Pinpoint the cell where the given text exists, returning its (X, Y) midpoint coordinate. 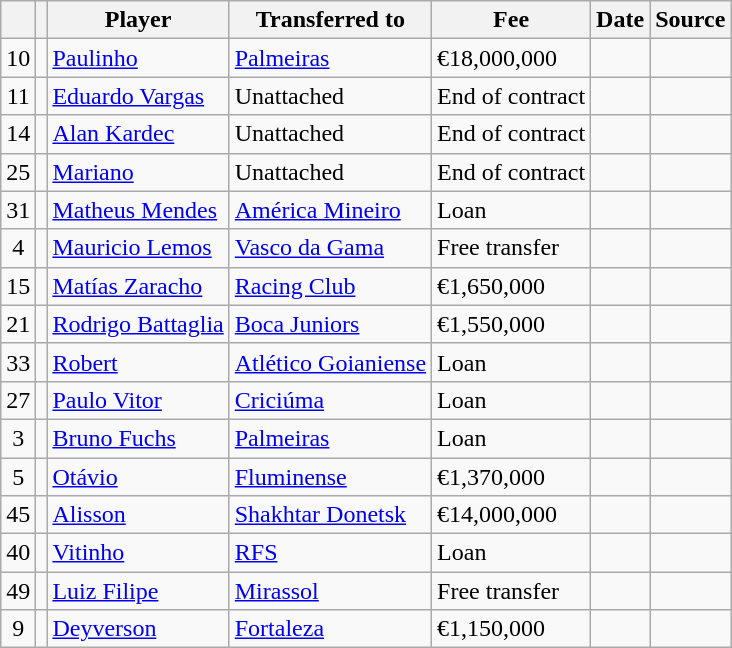
€1,370,000 (512, 477)
Matheus Mendes (138, 210)
15 (18, 286)
45 (18, 515)
31 (18, 210)
49 (18, 591)
Fee (512, 20)
4 (18, 248)
€1,150,000 (512, 629)
Robert (138, 362)
40 (18, 553)
Otávio (138, 477)
Atlético Goianiense (330, 362)
25 (18, 172)
€14,000,000 (512, 515)
14 (18, 134)
Mauricio Lemos (138, 248)
€1,550,000 (512, 324)
Shakhtar Donetsk (330, 515)
5 (18, 477)
9 (18, 629)
11 (18, 96)
3 (18, 438)
Boca Juniors (330, 324)
Paulo Vitor (138, 400)
€18,000,000 (512, 58)
Fluminense (330, 477)
Mirassol (330, 591)
Vitinho (138, 553)
€1,650,000 (512, 286)
Alan Kardec (138, 134)
Matías Zaracho (138, 286)
Alisson (138, 515)
Player (138, 20)
Date (620, 20)
RFS (330, 553)
Paulinho (138, 58)
América Mineiro (330, 210)
Bruno Fuchs (138, 438)
Eduardo Vargas (138, 96)
Criciúma (330, 400)
Source (690, 20)
Mariano (138, 172)
27 (18, 400)
Transferred to (330, 20)
Racing Club (330, 286)
Fortaleza (330, 629)
Luiz Filipe (138, 591)
Rodrigo Battaglia (138, 324)
33 (18, 362)
Vasco da Gama (330, 248)
10 (18, 58)
Deyverson (138, 629)
21 (18, 324)
